Provide the (X, Y) coordinate of the cell's center where the given text is located.  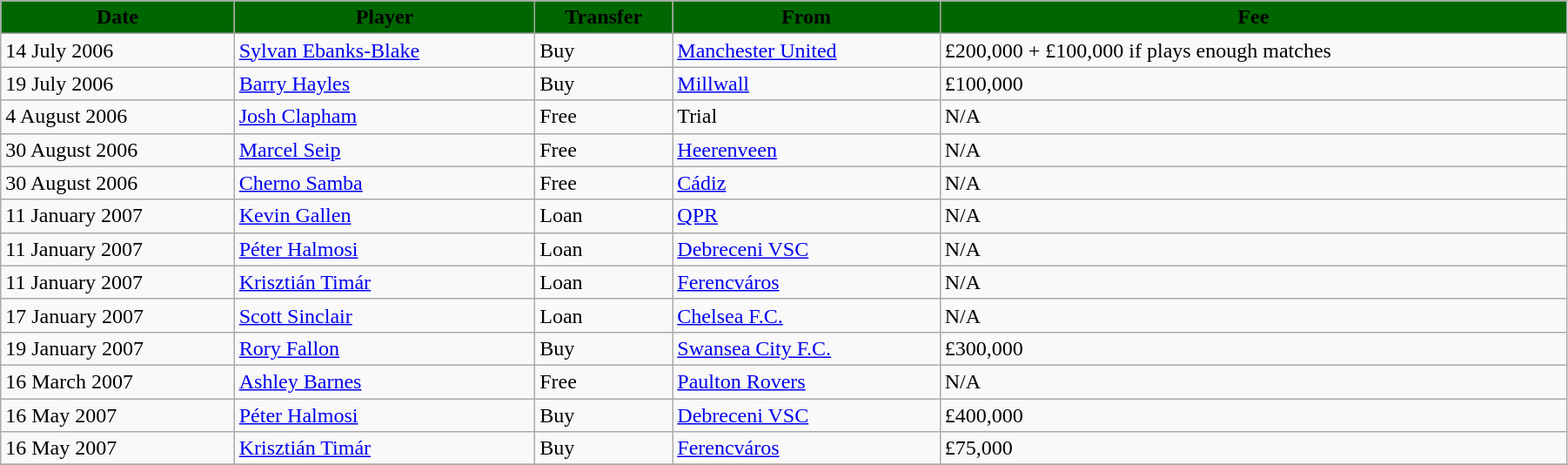
16 March 2007 (117, 381)
Ashley Barnes (385, 381)
Swansea City F.C. (806, 348)
Player (385, 17)
Date (117, 17)
Transfer (604, 17)
Kevin Gallen (385, 216)
From (806, 17)
19 January 2007 (117, 348)
QPR (806, 216)
Paulton Rovers (806, 381)
£400,000 (1253, 415)
17 January 2007 (117, 315)
£300,000 (1253, 348)
£200,000 + £100,000 if plays enough matches (1253, 51)
Trial (806, 117)
Cádiz (806, 183)
Scott Sinclair (385, 315)
Barry Hayles (385, 84)
Millwall (806, 84)
14 July 2006 (117, 51)
Rory Fallon (385, 348)
Marcel Seip (385, 150)
Chelsea F.C. (806, 315)
Fee (1253, 17)
£75,000 (1253, 448)
4 August 2006 (117, 117)
£100,000 (1253, 84)
Josh Clapham (385, 117)
Heerenveen (806, 150)
19 July 2006 (117, 84)
Cherno Samba (385, 183)
Manchester United (806, 51)
Sylvan Ebanks-Blake (385, 51)
